Extract the [x, y] coordinate from the center of the cell holding the provided text.  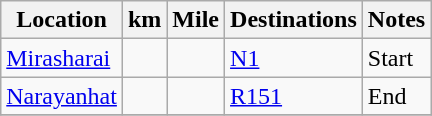
N1 [294, 58]
End [396, 96]
R151 [294, 96]
Mirasharai [62, 58]
Mile [196, 20]
km [144, 20]
Destinations [294, 20]
Location [62, 20]
Start [396, 58]
Notes [396, 20]
Narayanhat [62, 96]
